Locate the cell with the specified text and output its [X, Y] center coordinate. 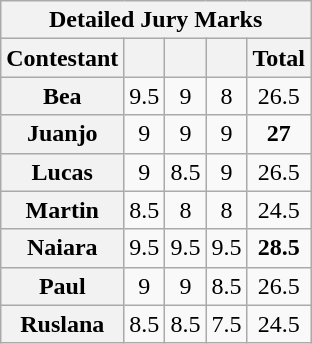
Juanjo [62, 134]
Detailed Jury Marks [156, 20]
7.5 [226, 324]
Naiara [62, 248]
Bea [62, 96]
Total [279, 58]
27 [279, 134]
Paul [62, 286]
Contestant [62, 58]
Martin [62, 210]
Ruslana [62, 324]
Lucas [62, 172]
28.5 [279, 248]
